Locate the cell with the specified text and output its [x, y] center coordinate. 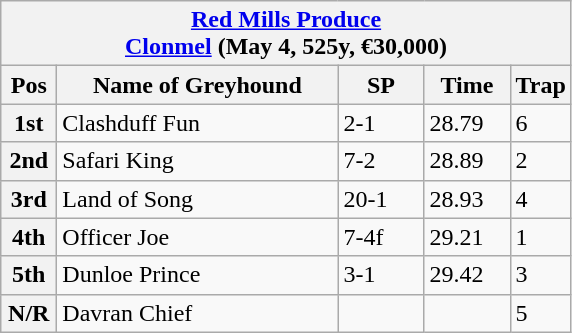
1st [29, 123]
SP [381, 85]
20-1 [381, 199]
28.93 [467, 199]
Red Mills Produce Clonmel (May 4, 525y, €30,000) [286, 34]
Name of Greyhound [198, 85]
Davran Chief [198, 313]
Dunloe Prince [198, 275]
7-2 [381, 161]
Trap [540, 85]
Time [467, 85]
4th [29, 237]
Safari King [198, 161]
3rd [29, 199]
28.89 [467, 161]
Land of Song [198, 199]
3-1 [381, 275]
1 [540, 237]
4 [540, 199]
6 [540, 123]
29.42 [467, 275]
7-4f [381, 237]
N/R [29, 313]
28.79 [467, 123]
5 [540, 313]
Officer Joe [198, 237]
2-1 [381, 123]
29.21 [467, 237]
2nd [29, 161]
Pos [29, 85]
3 [540, 275]
Clashduff Fun [198, 123]
2 [540, 161]
5th [29, 275]
